From the cell containing the given text, extract its center point as (X, Y) coordinate. 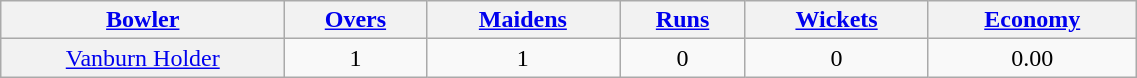
Economy (1032, 20)
Vanburn Holder (143, 58)
0.00 (1032, 58)
Bowler (143, 20)
Maidens (523, 20)
Overs (356, 20)
Wickets (836, 20)
Runs (683, 20)
